Return [X, Y] of the center of cell containing provided text 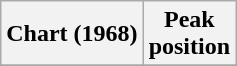
Chart (1968) [72, 34]
Peakposition [189, 34]
